For the text-containing cell, return its midpoint in (x, y) coordinate format. 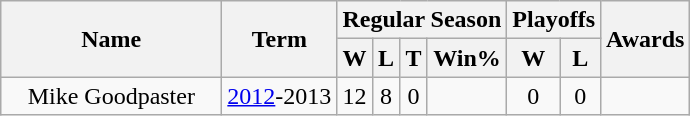
Awards (646, 39)
Term (280, 39)
Regular Season (422, 20)
Win% (467, 58)
Mike Goodpaster (112, 96)
Playoffs (554, 20)
8 (386, 96)
12 (354, 96)
Name (112, 39)
2012-2013 (280, 96)
T (414, 58)
